Identify which cell holds the provided text, then report its (X, Y) central coordinate. 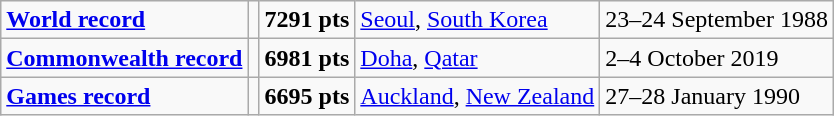
Doha, Qatar (478, 58)
Commonwealth record (124, 58)
7291 pts (307, 20)
World record (124, 20)
2–4 October 2019 (717, 58)
Games record (124, 96)
6695 pts (307, 96)
27–28 January 1990 (717, 96)
6981 pts (307, 58)
Seoul, South Korea (478, 20)
23–24 September 1988 (717, 20)
Auckland, New Zealand (478, 96)
